Find where the given text appears and provide that cell's center as (X, Y) coordinate. 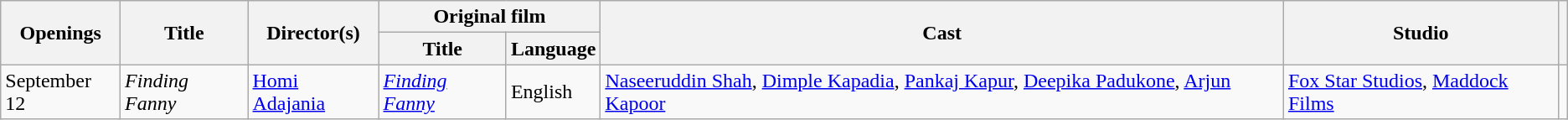
Director(s) (313, 33)
Openings (60, 33)
Fox Star Studios, Maddock Films (1421, 92)
Homi Adajania (313, 92)
Original film (489, 17)
Cast (942, 33)
Studio (1421, 33)
Naseeruddin Shah, Dimple Kapadia, Pankaj Kapur, Deepika Padukone, Arjun Kapoor (942, 92)
Language (553, 49)
English (553, 92)
September 12 (60, 92)
